For the text-containing cell, return its midpoint in (X, Y) coordinate format. 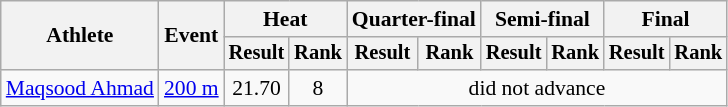
Maqsood Ahmad (80, 88)
Heat (286, 19)
Semi-final (542, 19)
21.70 (257, 88)
Athlete (80, 36)
Final (666, 19)
did not advance (537, 88)
8 (318, 88)
200 m (192, 88)
Event (192, 36)
Quarter-final (414, 19)
